Scan for the cell matching the given text and deliver its (X, Y) coordinate at center. 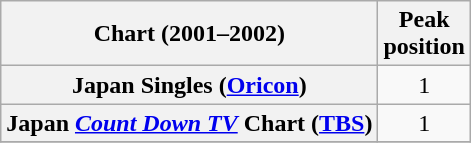
Japan Count Down TV Chart (TBS) (190, 123)
Peakposition (424, 34)
Japan Singles (Oricon) (190, 85)
Chart (2001–2002) (190, 34)
